Capture the cell that displays the provided text and extract its (X, Y) central coordinate. 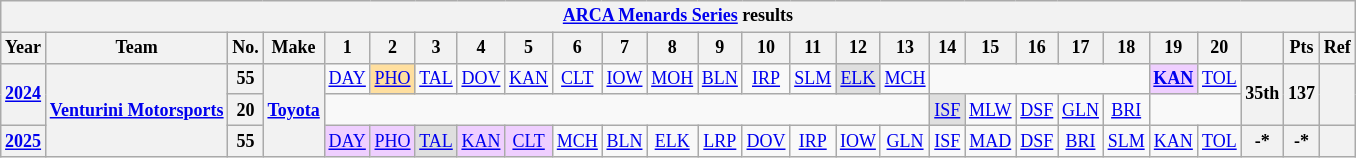
MLW (990, 110)
MAD (990, 140)
10 (766, 48)
Ref (1337, 48)
1 (347, 48)
Toyota (294, 110)
7 (624, 48)
17 (1081, 48)
18 (1126, 48)
15 (990, 48)
Team (136, 48)
4 (481, 48)
5 (529, 48)
LRP (720, 140)
No. (246, 48)
Make (294, 48)
Year (24, 48)
137 (1302, 94)
2025 (24, 140)
2024 (24, 94)
6 (577, 48)
14 (948, 48)
MOH (672, 78)
12 (858, 48)
19 (1174, 48)
16 (1037, 48)
Pts (1302, 48)
ARCA Menards Series results (678, 16)
13 (905, 48)
3 (436, 48)
2 (392, 48)
11 (813, 48)
9 (720, 48)
Venturini Motorsports (136, 110)
8 (672, 48)
35th (1262, 94)
